Determine the [X, Y] coordinate at the center of the cell enclosing the given text.  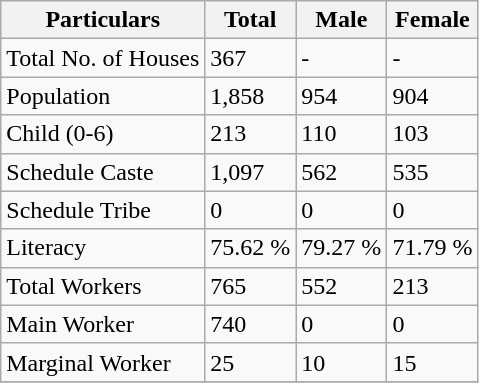
535 [432, 172]
Total [250, 20]
Female [432, 20]
954 [342, 96]
552 [342, 286]
75.62 % [250, 248]
Main Worker [103, 324]
Population [103, 96]
367 [250, 58]
71.79 % [432, 248]
765 [250, 286]
Total No. of Houses [103, 58]
562 [342, 172]
10 [342, 362]
Child (0-6) [103, 134]
Schedule Tribe [103, 210]
904 [432, 96]
15 [432, 362]
79.27 % [342, 248]
1,097 [250, 172]
740 [250, 324]
103 [432, 134]
Literacy [103, 248]
Particulars [103, 20]
25 [250, 362]
Male [342, 20]
Schedule Caste [103, 172]
1,858 [250, 96]
Marginal Worker [103, 362]
110 [342, 134]
Total Workers [103, 286]
